Return the (X, Y) coordinate for the center point of the cell that contains the specified text.  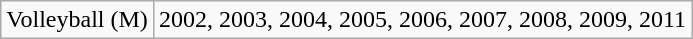
Volleyball (M) (78, 20)
2002, 2003, 2004, 2005, 2006, 2007, 2008, 2009, 2011 (422, 20)
